Provide the (X, Y) coordinate of the cell's center where the given text is located.  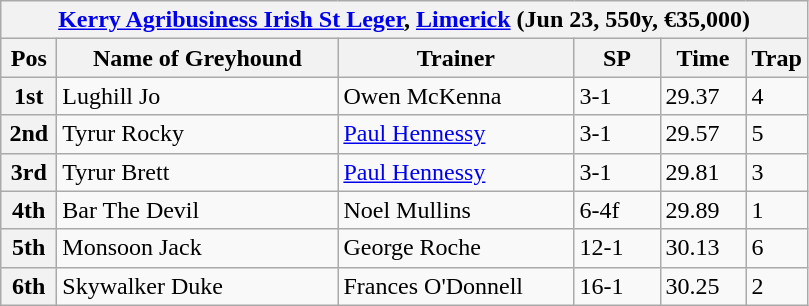
29.89 (703, 210)
30.13 (703, 248)
Tyrur Rocky (198, 134)
Tyrur Brett (198, 172)
1 (776, 210)
Lughill Jo (198, 96)
Trainer (456, 58)
Frances O'Donnell (456, 286)
Bar The Devil (198, 210)
Owen McKenna (456, 96)
2 (776, 286)
4 (776, 96)
5 (776, 134)
Noel Mullins (456, 210)
Pos (29, 58)
3rd (29, 172)
4th (29, 210)
Skywalker Duke (198, 286)
George Roche (456, 248)
6th (29, 286)
6-4f (617, 210)
Time (703, 58)
30.25 (703, 286)
SP (617, 58)
29.81 (703, 172)
Monsoon Jack (198, 248)
3 (776, 172)
29.57 (703, 134)
1st (29, 96)
6 (776, 248)
Trap (776, 58)
Kerry Agribusiness Irish St Leger, Limerick (Jun 23, 550y, €35,000) (404, 20)
16-1 (617, 286)
Name of Greyhound (198, 58)
29.37 (703, 96)
5th (29, 248)
12-1 (617, 248)
2nd (29, 134)
